Provide the [x, y] coordinate of the cell's center where the given text is located.  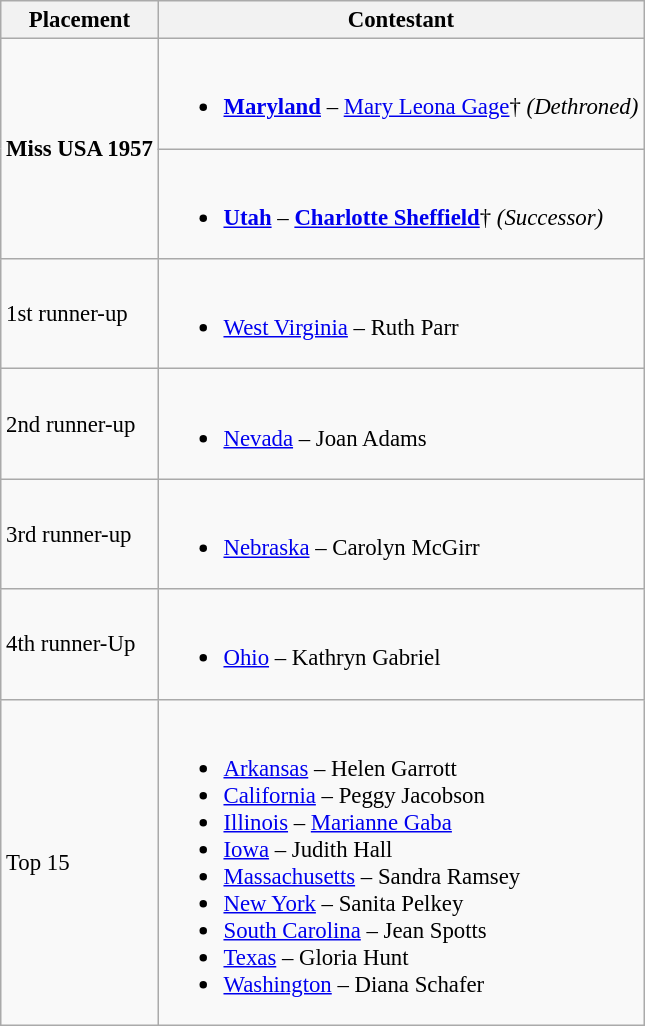
Utah – Charlotte Sheffield† (Successor) [400, 204]
3rd runner-up [80, 534]
2nd runner-up [80, 424]
West Virginia – Ruth Parr [400, 314]
Nevada – Joan Adams [400, 424]
Placement [80, 20]
Top 15 [80, 862]
Nebraska – Carolyn McGirr [400, 534]
Maryland – Mary Leona Gage† (Dethroned) [400, 94]
Ohio – Kathryn Gabriel [400, 644]
1st runner-up [80, 314]
4th runner-Up [80, 644]
Contestant [400, 20]
Miss USA 1957 [80, 149]
